Determine the (X, Y) coordinate at the center of the cell enclosing the given text.  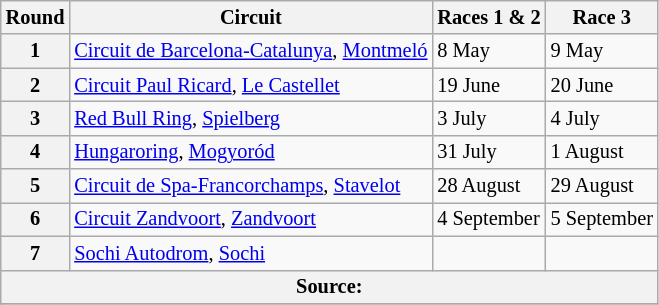
4 September (488, 219)
Race 3 (602, 17)
3 (36, 118)
20 June (602, 85)
5 (36, 186)
Sochi Autodrom, Sochi (250, 253)
Races 1 & 2 (488, 17)
Circuit de Spa-Francorchamps, Stavelot (250, 186)
19 June (488, 85)
4 July (602, 118)
1 (36, 51)
9 May (602, 51)
Circuit (250, 17)
28 August (488, 186)
31 July (488, 152)
6 (36, 219)
Circuit Zandvoort, Zandvoort (250, 219)
3 July (488, 118)
Circuit de Barcelona-Catalunya, Montmeló (250, 51)
1 August (602, 152)
2 (36, 85)
8 May (488, 51)
Source: (330, 287)
5 September (602, 219)
Round (36, 17)
Circuit Paul Ricard, Le Castellet (250, 85)
29 August (602, 186)
7 (36, 253)
Hungaroring, Mogyoród (250, 152)
Red Bull Ring, Spielberg (250, 118)
4 (36, 152)
